Scan for the cell matching the given text and deliver its (x, y) coordinate at center. 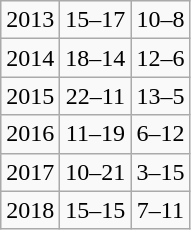
15–17 (96, 20)
13–5 (160, 96)
10–8 (160, 20)
6–12 (160, 134)
2015 (30, 96)
2013 (30, 20)
18–14 (96, 58)
3–15 (160, 172)
2014 (30, 58)
2016 (30, 134)
15–15 (96, 210)
11–19 (96, 134)
7–11 (160, 210)
12–6 (160, 58)
10–21 (96, 172)
2018 (30, 210)
22–11 (96, 96)
2017 (30, 172)
